Pinpoint the cell where the given text exists, returning its (X, Y) midpoint coordinate. 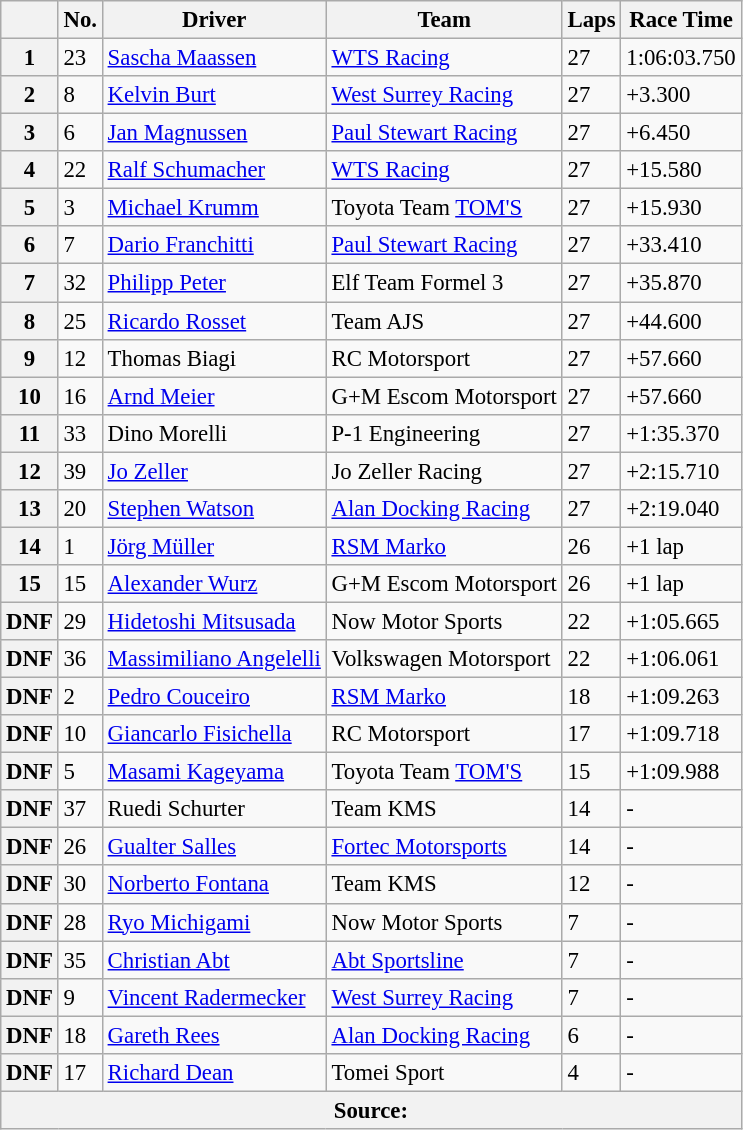
Masami Kageyama (214, 772)
29 (80, 621)
+33.410 (681, 245)
Driver (214, 20)
28 (80, 922)
Tomei Sport (444, 1073)
Christian Abt (214, 960)
Ryo Michigami (214, 922)
Pedro Couceiro (214, 697)
Elf Team Formel 3 (444, 283)
Giancarlo Fisichella (214, 734)
Source: (371, 1110)
37 (80, 809)
+1:06.061 (681, 659)
Jörg Müller (214, 546)
Volkswagen Motorsport (444, 659)
Michael Krumm (214, 208)
Vincent Radermecker (214, 997)
Gualter Salles (214, 847)
35 (80, 960)
+1:09.718 (681, 734)
23 (80, 58)
Stephen Watson (214, 509)
+1:05.665 (681, 621)
+3.300 (681, 95)
+1:35.370 (681, 433)
+1:09.263 (681, 697)
36 (80, 659)
Hidetoshi Mitsusada (214, 621)
Norberto Fontana (214, 885)
Massimiliano Angelelli (214, 659)
Abt Sportsline (444, 960)
No. (80, 20)
Dario Franchitti (214, 245)
13 (30, 509)
+6.450 (681, 133)
Arnd Meier (214, 396)
Sascha Maassen (214, 58)
Kelvin Burt (214, 95)
+2:19.040 (681, 509)
Alexander Wurz (214, 584)
11 (30, 433)
1:06:03.750 (681, 58)
25 (80, 321)
16 (80, 396)
32 (80, 283)
Jo Zeller Racing (444, 471)
Gareth Rees (214, 1035)
Laps (592, 20)
Team AJS (444, 321)
Jo Zeller (214, 471)
Ruedi Schurter (214, 809)
+1:09.988 (681, 772)
+15.930 (681, 208)
Jan Magnussen (214, 133)
Ricardo Rosset (214, 321)
Team (444, 20)
+2:15.710 (681, 471)
Race Time (681, 20)
30 (80, 885)
+15.580 (681, 170)
Ralf Schumacher (214, 170)
Fortec Motorsports (444, 847)
39 (80, 471)
P-1 Engineering (444, 433)
Philipp Peter (214, 283)
33 (80, 433)
Thomas Biagi (214, 358)
Dino Morelli (214, 433)
Richard Dean (214, 1073)
+35.870 (681, 283)
20 (80, 509)
+44.600 (681, 321)
